Output the [x, y] coordinate of the center of the cell containing the given text.  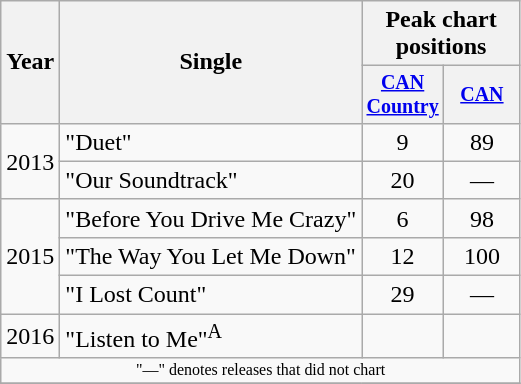
2013 [30, 161]
CAN [482, 94]
2016 [30, 336]
"Our Soundtrack" [211, 180]
"—" denotes releases that did not chart [261, 370]
"I Lost Count" [211, 295]
Peak chartpositions [442, 34]
Single [211, 62]
"The Way You Let Me Down" [211, 256]
98 [482, 218]
Year [30, 62]
9 [403, 142]
29 [403, 295]
"Before You Drive Me Crazy" [211, 218]
6 [403, 218]
89 [482, 142]
12 [403, 256]
100 [482, 256]
CAN Country [403, 94]
"Duet" [211, 142]
20 [403, 180]
2015 [30, 256]
"Listen to Me"A [211, 336]
